Output the (x, y) coordinate of the center of the cell containing the given text.  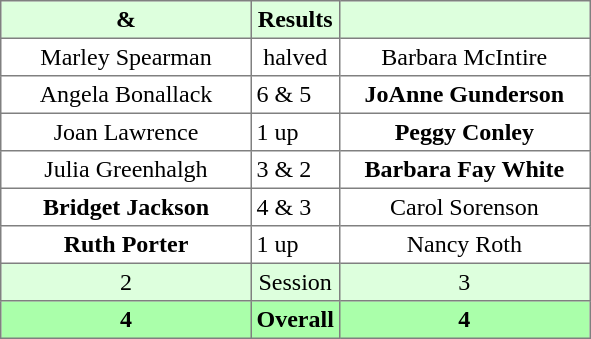
Ruth Porter (126, 245)
Barbara Fay White (464, 170)
6 & 5 (295, 95)
4 & 3 (295, 207)
Barbara McIntire (464, 57)
& (126, 20)
Bridget Jackson (126, 207)
3 & 2 (295, 170)
Peggy Conley (464, 132)
Overall (295, 320)
Carol Sorenson (464, 207)
Results (295, 20)
Session (295, 282)
halved (295, 57)
Marley Spearman (126, 57)
3 (464, 282)
Julia Greenhalgh (126, 170)
Nancy Roth (464, 245)
Joan Lawrence (126, 132)
JoAnne Gunderson (464, 95)
2 (126, 282)
Angela Bonallack (126, 95)
